Extract the [x, y] coordinate from the center of the cell holding the provided text.  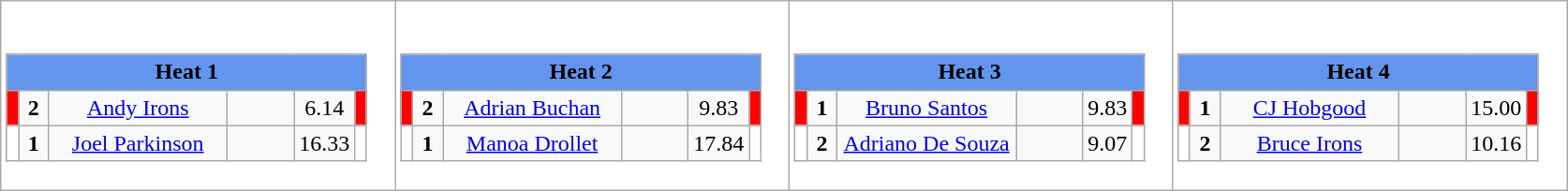
Joel Parkinson [139, 143]
Bruce Irons [1309, 143]
Heat 3 1 Bruno Santos 9.83 2 Adriano De Souza 9.07 [982, 95]
9.07 [1107, 143]
Heat 2 2 Adrian Buchan 9.83 1 Manoa Drollet 17.84 [592, 95]
Heat 2 [581, 72]
Heat 3 [969, 72]
Andy Irons [139, 108]
17.84 [719, 143]
Manoa Drollet [532, 143]
Heat 1 2 Andy Irons 6.14 1 Joel Parkinson 16.33 [199, 95]
Heat 4 1 CJ Hobgood 15.00 2 Bruce Irons 10.16 [1369, 95]
Heat 4 [1358, 72]
Adrian Buchan [532, 108]
10.16 [1497, 143]
Bruno Santos [927, 108]
15.00 [1497, 108]
CJ Hobgood [1309, 108]
Heat 1 [186, 72]
Adriano De Souza [927, 143]
6.14 [324, 108]
16.33 [324, 143]
